Capture the cell that displays the provided text and extract its (x, y) central coordinate. 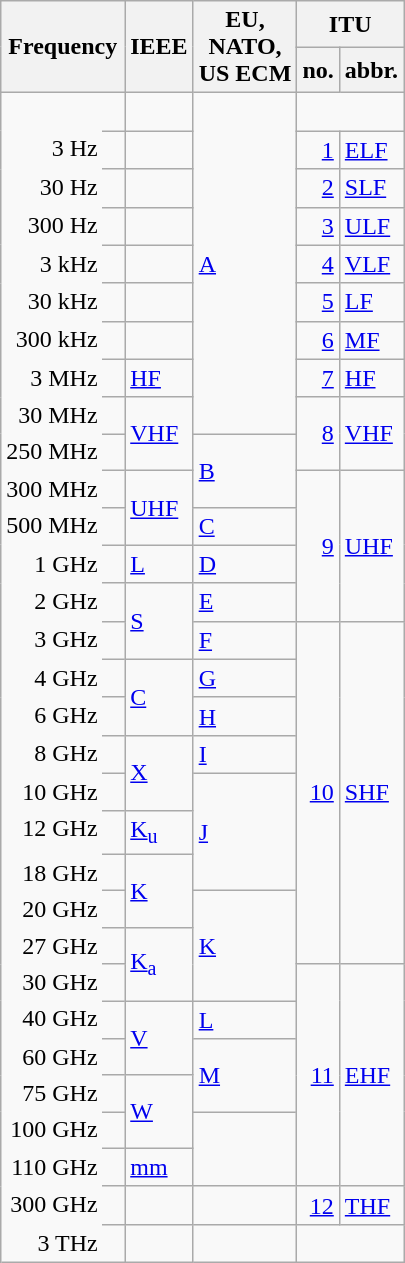
30 kHz (52, 302)
300 GHz (52, 1205)
LF (371, 302)
60 GHz (52, 1058)
I (245, 754)
V (159, 1038)
VLF (371, 264)
300 kHz (52, 340)
6 GHz (52, 716)
27 GHz (52, 946)
3 GHz (52, 640)
18 GHz (52, 872)
3 Hz (52, 150)
G (245, 678)
5 (318, 302)
500 MHz (52, 526)
E (245, 602)
Ka (159, 964)
20 GHz (52, 910)
1 GHz (52, 564)
J (245, 832)
EU,NATO,US ECM (245, 47)
IEEE (159, 47)
30 GHz (52, 982)
12 (318, 1205)
3 MHz (52, 378)
B (245, 470)
6 (318, 340)
9 (318, 546)
8 GHz (52, 754)
ULF (371, 226)
100 GHz (52, 1130)
SLF (371, 188)
11 (318, 1075)
M (245, 1076)
mm (159, 1167)
3 THz (52, 1243)
S (159, 621)
75 GHz (52, 1094)
X (159, 772)
30 Hz (52, 188)
SHF (371, 792)
abbr. (371, 70)
A (245, 264)
H (245, 716)
D (245, 564)
40 GHz (52, 1020)
3 kHz (52, 264)
F (245, 640)
Ku (159, 832)
Frequency (63, 47)
3 (318, 226)
EHF (371, 1075)
2 (318, 188)
7 (318, 378)
1 (318, 150)
no. (318, 70)
250 MHz (52, 452)
W (159, 1112)
300 MHz (52, 488)
8 (318, 434)
4 (318, 264)
2 GHz (52, 602)
10 (318, 792)
300 Hz (52, 226)
4 GHz (52, 678)
MF (371, 340)
THF (371, 1205)
ELF (371, 150)
10 GHz (52, 792)
ITU (350, 24)
30 MHz (52, 416)
12 GHz (52, 832)
110 GHz (52, 1167)
